Provide the [X, Y] coordinate of the cell's center where the given text is located.  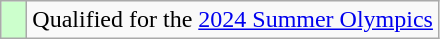
Qualified for the 2024 Summer Olympics [233, 20]
